Determine the (X, Y) coordinate at the center of the cell enclosing the given text.  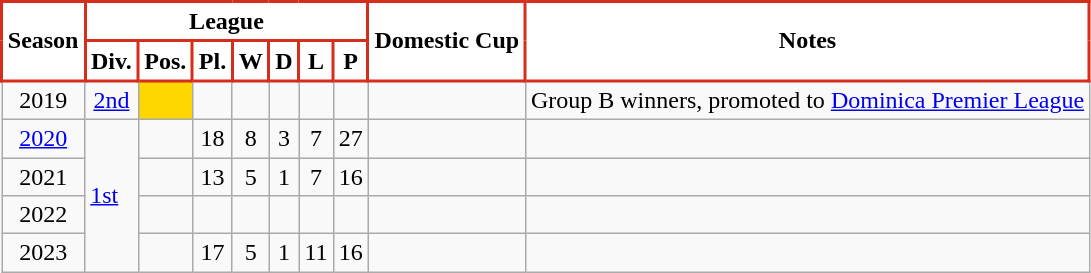
11 (316, 253)
13 (213, 177)
1st (112, 195)
D (284, 61)
W (250, 61)
2019 (44, 100)
2021 (44, 177)
2nd (112, 100)
27 (350, 138)
L (316, 61)
2020 (44, 138)
Notes (807, 42)
Pos. (166, 61)
3 (284, 138)
8 (250, 138)
17 (213, 253)
2022 (44, 215)
P (350, 61)
Div. (112, 61)
Group B winners, promoted to Dominica Premier League (807, 100)
18 (213, 138)
League (226, 22)
2023 (44, 253)
Season (44, 42)
Domestic Cup (446, 42)
Pl. (213, 61)
